Identify which cell holds the provided text, then report its (X, Y) central coordinate. 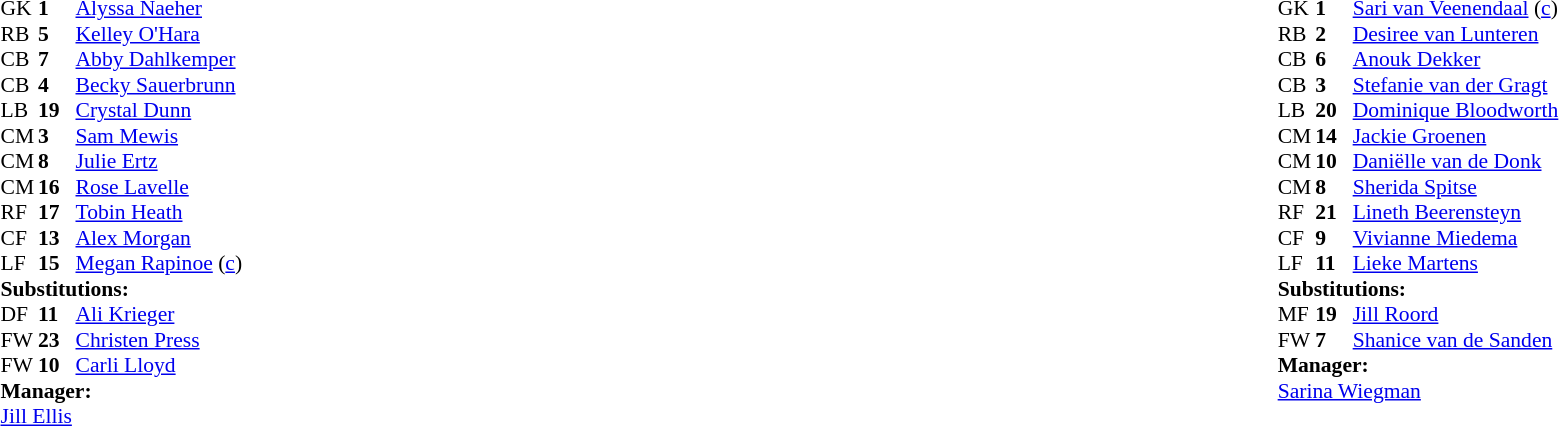
Rose Lavelle (160, 187)
6 (1334, 59)
15 (57, 263)
21 (1334, 213)
Crystal Dunn (160, 111)
20 (1334, 111)
Vivianne Miedema (1456, 238)
Becky Sauerbrunn (160, 85)
Jill Roord (1456, 315)
Lieke Martens (1456, 263)
14 (1334, 136)
Christen Press (160, 340)
9 (1334, 238)
Abby Dahlkemper (160, 59)
23 (57, 340)
Anouk Dekker (1456, 59)
13 (57, 238)
DF (19, 315)
Lineth Beerensteyn (1456, 213)
MF (1297, 315)
Megan Rapinoe (c) (160, 263)
Dominique Bloodworth (1456, 111)
4 (57, 85)
Daniëlle van de Donk (1456, 161)
Sarina Wiegman (1418, 391)
Sam Mewis (160, 136)
2 (1334, 34)
Kelley O'Hara (160, 34)
Jackie Groenen (1456, 136)
5 (57, 34)
Carli Lloyd (160, 365)
Julie Ertz (160, 161)
17 (57, 213)
16 (57, 187)
Shanice van de Sanden (1456, 340)
Desiree van Lunteren (1456, 34)
Ali Krieger (160, 315)
Stefanie van der Gragt (1456, 85)
Tobin Heath (160, 213)
Sherida Spitse (1456, 187)
Alex Morgan (160, 238)
